From the cell containing the given text, extract its center point as (X, Y) coordinate. 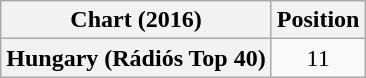
Hungary (Rádiós Top 40) (136, 58)
Position (318, 20)
11 (318, 58)
Chart (2016) (136, 20)
